Return (x, y) of the center of cell containing provided text 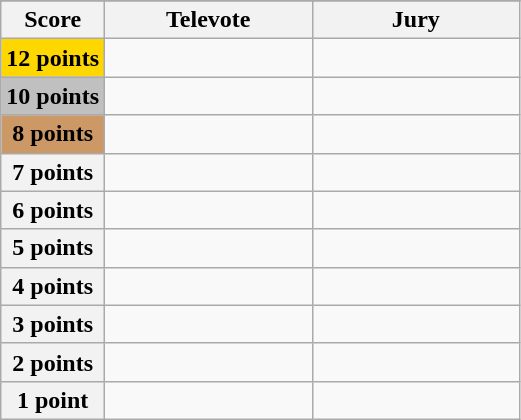
6 points (53, 210)
3 points (53, 324)
2 points (53, 362)
7 points (53, 172)
4 points (53, 286)
12 points (53, 58)
Jury (416, 20)
Score (53, 20)
5 points (53, 248)
8 points (53, 134)
Televote (209, 20)
1 point (53, 400)
10 points (53, 96)
